Capture the cell that displays the provided text and extract its [X, Y] central coordinate. 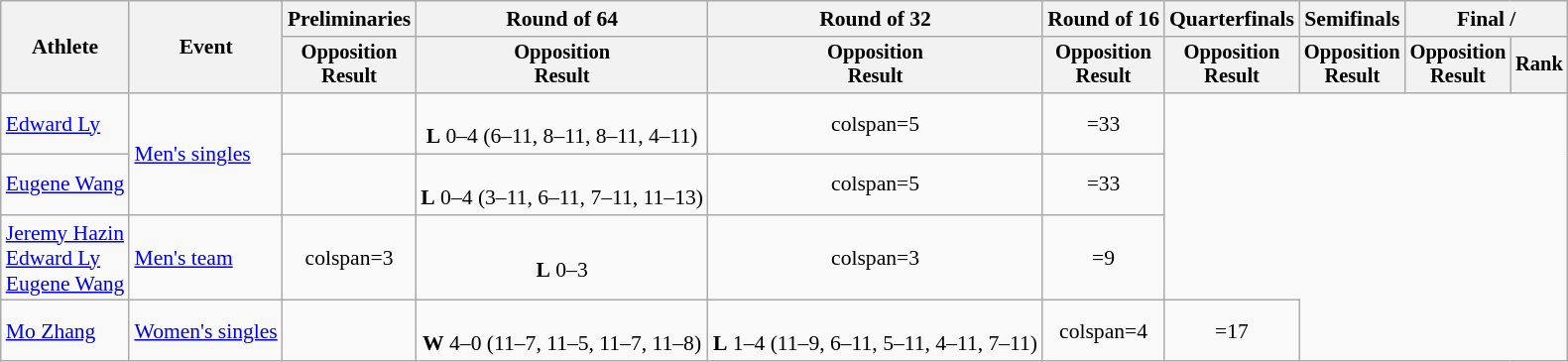
L 0–4 (3–11, 6–11, 7–11, 11–13) [561, 184]
W 4–0 (11–7, 11–5, 11–7, 11–8) [561, 331]
Round of 32 [875, 19]
L 0–3 [561, 258]
Semifinals [1353, 19]
Men's team [205, 258]
Rank [1539, 65]
Final / [1487, 19]
Quarterfinals [1232, 19]
Round of 64 [561, 19]
Event [205, 48]
Eugene Wang [65, 184]
Mo Zhang [65, 331]
Round of 16 [1103, 19]
L 1–4 (11–9, 6–11, 5–11, 4–11, 7–11) [875, 331]
colspan=4 [1103, 331]
=17 [1232, 331]
Women's singles [205, 331]
L 0–4 (6–11, 8–11, 8–11, 4–11) [561, 123]
Jeremy HazinEdward LyEugene Wang [65, 258]
=9 [1103, 258]
Men's singles [205, 154]
Edward Ly [65, 123]
Athlete [65, 48]
Preliminaries [349, 19]
